Locate the cell with the specified text and output its [x, y] center coordinate. 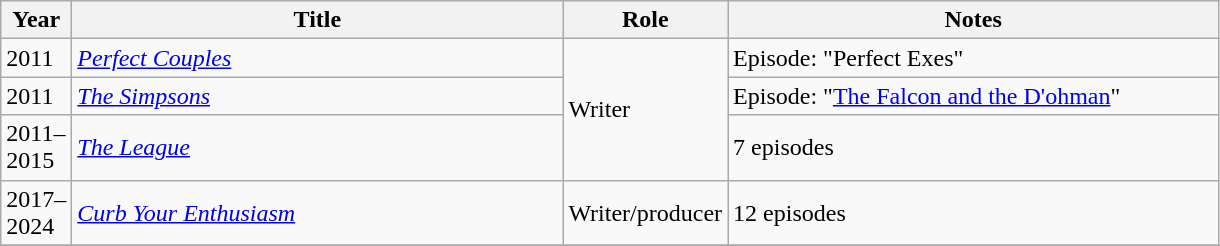
Writer [646, 110]
2017–2024 [36, 212]
7 episodes [974, 148]
Role [646, 20]
12 episodes [974, 212]
Writer/producer [646, 212]
Notes [974, 20]
Curb Your Enthusiasm [318, 212]
Year [36, 20]
The League [318, 148]
Title [318, 20]
2011–2015 [36, 148]
Episode: "Perfect Exes" [974, 58]
Perfect Couples [318, 58]
Episode: "The Falcon and the D'ohman" [974, 96]
The Simpsons [318, 96]
